Scan for the cell matching the given text and deliver its (x, y) coordinate at center. 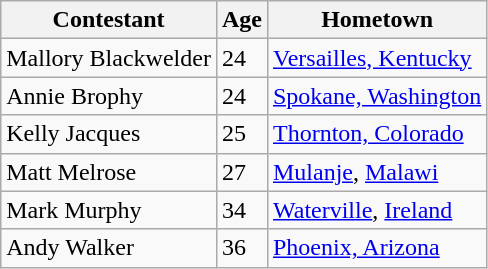
Phoenix, Arizona (376, 248)
34 (242, 210)
Mark Murphy (109, 210)
Versailles, Kentucky (376, 58)
27 (242, 172)
Mulanje, Malawi (376, 172)
Contestant (109, 20)
36 (242, 248)
Spokane, Washington (376, 96)
Annie Brophy (109, 96)
Kelly Jacques (109, 134)
Age (242, 20)
Mallory Blackwelder (109, 58)
Waterville, Ireland (376, 210)
Andy Walker (109, 248)
Matt Melrose (109, 172)
Thornton, Colorado (376, 134)
25 (242, 134)
Hometown (376, 20)
